Extract the (x, y) coordinate from the center of the cell holding the provided text.  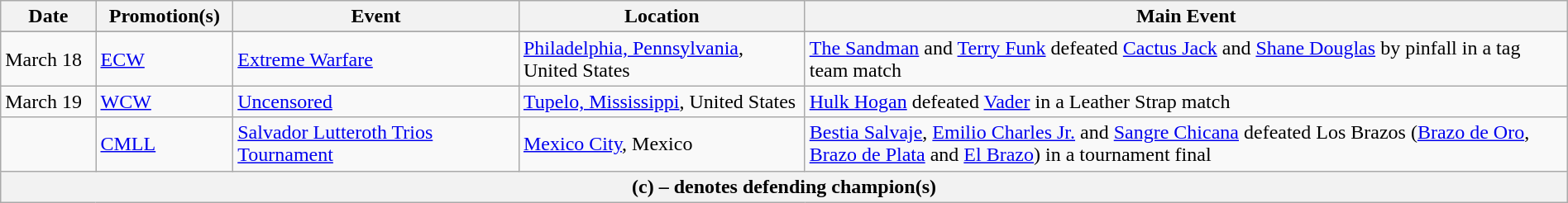
Salvador Lutteroth Trios Tournament (376, 144)
CMLL (165, 144)
Location (662, 17)
Date (48, 17)
March 18 (48, 59)
ECW (165, 59)
(c) – denotes defending champion(s) (784, 186)
Hulk Hogan defeated Vader in a Leather Strap match (1186, 101)
Event (376, 17)
Promotion(s) (165, 17)
Uncensored (376, 101)
WCW (165, 101)
Extreme Warfare (376, 59)
March 19 (48, 101)
Bestia Salvaje, Emilio Charles Jr. and Sangre Chicana defeated Los Brazos (Brazo de Oro, Brazo de Plata and El Brazo) in a tournament final (1186, 144)
Mexico City, Mexico (662, 144)
Tupelo, Mississippi, United States (662, 101)
Philadelphia, Pennsylvania, United States (662, 59)
Main Event (1186, 17)
The Sandman and Terry Funk defeated Cactus Jack and Shane Douglas by pinfall in a tag team match (1186, 59)
